For the text-containing cell, return its midpoint in [X, Y] coordinate format. 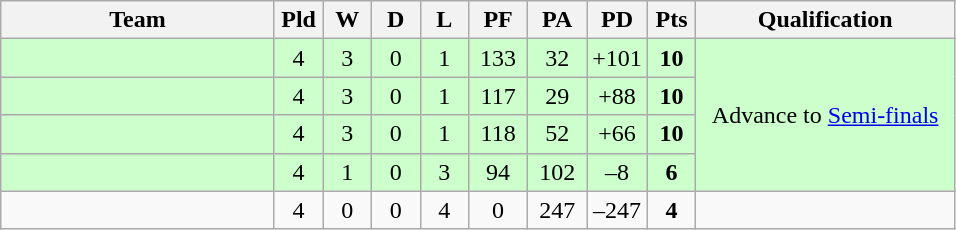
133 [498, 58]
94 [498, 172]
Qualification [826, 20]
117 [498, 96]
102 [558, 172]
+88 [618, 96]
PD [618, 20]
247 [558, 210]
–247 [618, 210]
PA [558, 20]
L [444, 20]
118 [498, 134]
Team [138, 20]
D [396, 20]
+66 [618, 134]
PF [498, 20]
32 [558, 58]
6 [672, 172]
+101 [618, 58]
29 [558, 96]
Pts [672, 20]
Pld [298, 20]
Advance to Semi-finals [826, 115]
52 [558, 134]
–8 [618, 172]
W [348, 20]
